Locate the cell with the specified text and output its (X, Y) center coordinate. 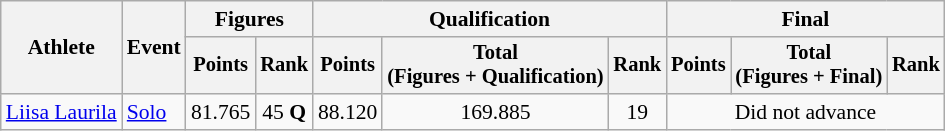
81.765 (220, 112)
88.120 (348, 112)
Qualification (490, 19)
Event (154, 48)
Athlete (62, 48)
Figures (250, 19)
19 (638, 112)
Solo (154, 112)
Did not advance (806, 112)
169.885 (495, 112)
Liisa Laurila (62, 112)
Total(Figures + Final) (808, 66)
Total(Figures + Qualification) (495, 66)
45 Q (284, 112)
Final (806, 19)
